Find where the given text appears and provide that cell's center as [X, Y] coordinate. 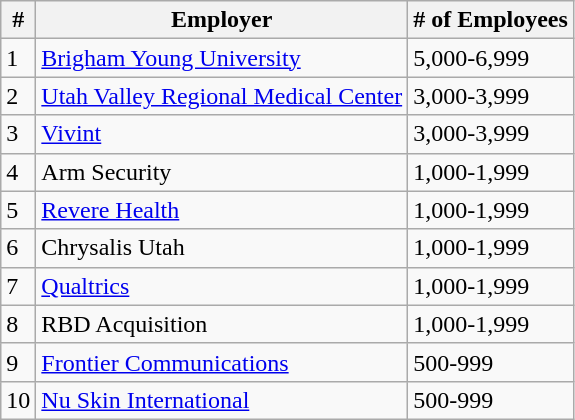
Frontier Communications [222, 362]
3 [18, 134]
9 [18, 362]
5 [18, 210]
Employer [222, 20]
7 [18, 286]
Utah Valley Regional Medical Center [222, 96]
Chrysalis Utah [222, 248]
1 [18, 58]
# of Employees [491, 20]
6 [18, 248]
10 [18, 400]
5,000-6,999 [491, 58]
Nu Skin International [222, 400]
Arm Security [222, 172]
4 [18, 172]
Brigham Young University [222, 58]
Qualtrics [222, 286]
8 [18, 324]
Vivint [222, 134]
Revere Health [222, 210]
2 [18, 96]
# [18, 20]
RBD Acquisition [222, 324]
